Search for the cell housing the specified text and yield its (x, y) center coordinate. 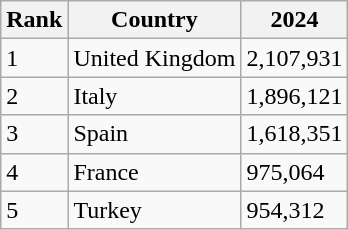
1,618,351 (294, 134)
Country (154, 20)
954,312 (294, 210)
1 (34, 58)
5 (34, 210)
Turkey (154, 210)
Rank (34, 20)
1,896,121 (294, 96)
2,107,931 (294, 58)
975,064 (294, 172)
Spain (154, 134)
2024 (294, 20)
France (154, 172)
3 (34, 134)
Italy (154, 96)
United Kingdom (154, 58)
4 (34, 172)
2 (34, 96)
